Determine the (x, y) coordinate at the center of the cell enclosing the given text.  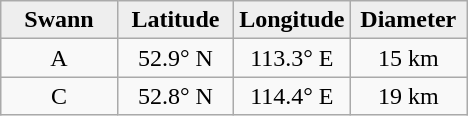
19 km (408, 96)
113.3° E (292, 58)
Diameter (408, 20)
A (59, 58)
114.4° E (292, 96)
Longitude (292, 20)
52.9° N (175, 58)
15 km (408, 58)
Latitude (175, 20)
C (59, 96)
Swann (59, 20)
52.8° N (175, 96)
